From the cell containing the given text, extract its center point as (X, Y) coordinate. 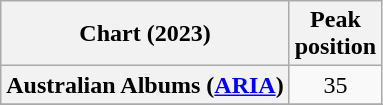
35 (335, 85)
Peakposition (335, 34)
Australian Albums (ARIA) (145, 85)
Chart (2023) (145, 34)
